Provide the [X, Y] coordinate of the cell's center where the given text is located.  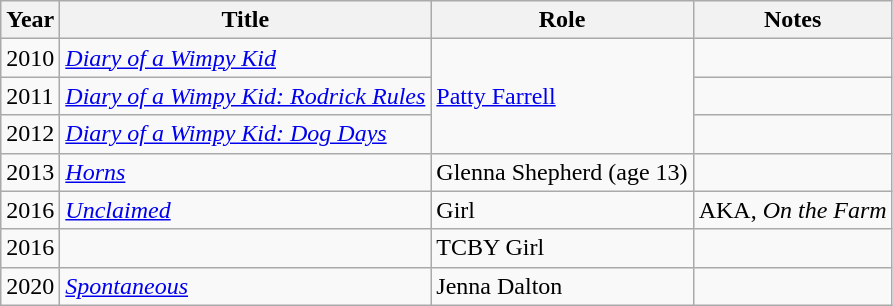
2010 [30, 58]
Girl [562, 210]
Jenna Dalton [562, 286]
Patty Farrell [562, 96]
Diary of a Wimpy Kid [246, 58]
Spontaneous [246, 286]
Role [562, 20]
Notes [792, 20]
2012 [30, 134]
Title [246, 20]
2020 [30, 286]
Year [30, 20]
Unclaimed [246, 210]
Diary of a Wimpy Kid: Rodrick Rules [246, 96]
Glenna Shepherd (age 13) [562, 172]
2013 [30, 172]
Diary of a Wimpy Kid: Dog Days [246, 134]
AKA, On the Farm [792, 210]
TCBY Girl [562, 248]
2011 [30, 96]
Horns [246, 172]
